From the cell containing the given text, extract its center point as [X, Y] coordinate. 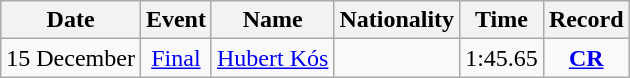
1:45.65 [502, 58]
Date [71, 20]
15 December [71, 58]
CR [586, 58]
Final [176, 58]
Hubert Kós [272, 58]
Event [176, 20]
Nationality [397, 20]
Time [502, 20]
Record [586, 20]
Name [272, 20]
